Return (X, Y) of the center of cell containing provided text 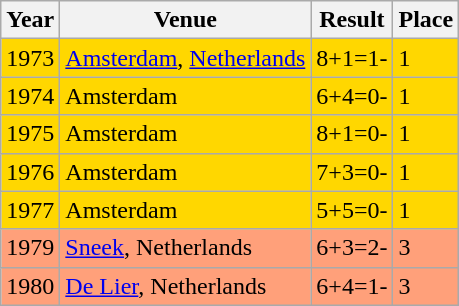
De Lier, Netherlands (186, 286)
Sneek, Netherlands (186, 248)
8+1=1- (352, 58)
8+1=0- (352, 134)
1975 (30, 134)
Place (426, 20)
6+4=1- (352, 286)
1977 (30, 210)
1980 (30, 286)
1974 (30, 96)
5+5=0- (352, 210)
1976 (30, 172)
Amsterdam, Netherlands (186, 58)
6+4=0- (352, 96)
Venue (186, 20)
1973 (30, 58)
Year (30, 20)
6+3=2- (352, 248)
Result (352, 20)
7+3=0- (352, 172)
1979 (30, 248)
